Detect which cell encompasses the target text, then output its (X, Y) center coordinate. 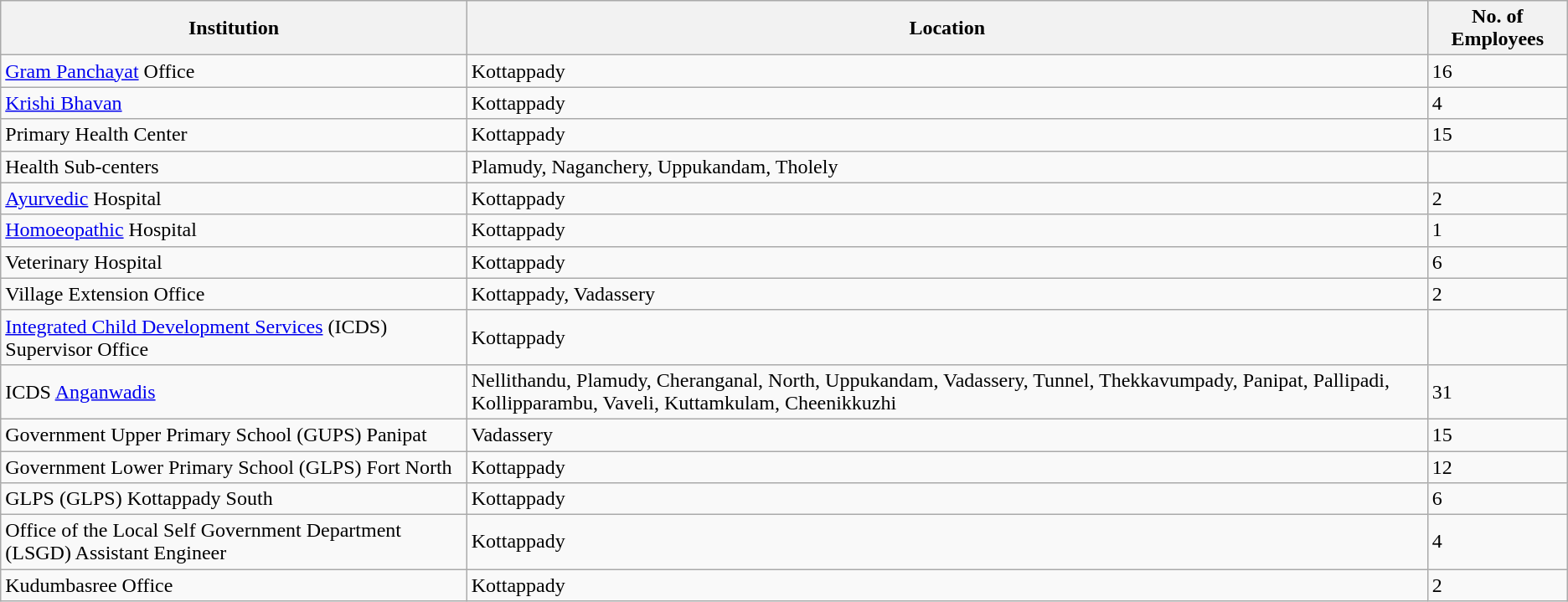
Homoeopathic Hospital (234, 230)
Integrated Child Development Services (ICDS) Supervisor Office (234, 337)
Ayurvedic Hospital (234, 198)
Office of the Local Self Government Department (LSGD) Assistant Engineer (234, 543)
Primary Health Center (234, 135)
Location (946, 28)
Krishi Bhavan (234, 103)
1 (1498, 230)
Village Extension Office (234, 294)
No. of Employees (1498, 28)
Plamudy, Naganchery, Uppukandam, Tholely (946, 167)
Government Upper Primary School (GUPS) Panipat (234, 435)
ICDS Anganwadis (234, 392)
12 (1498, 466)
Health Sub-centers (234, 167)
Gram Panchayat Office (234, 71)
Vadassery (946, 435)
Institution (234, 28)
31 (1498, 392)
Government Lower Primary School (GLPS) Fort North (234, 466)
16 (1498, 71)
Veterinary Hospital (234, 262)
GLPS (GLPS) Kottappady South (234, 499)
Kottappady, Vadassery (946, 294)
Kudumbasree Office (234, 585)
